From the cell containing the given text, extract its center point as (X, Y) coordinate. 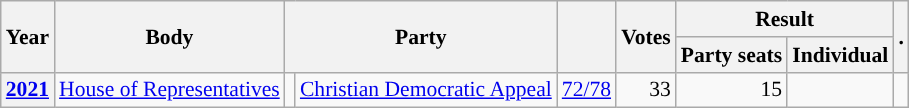
Individual (840, 55)
House of Representatives (170, 90)
. (901, 36)
Christian Democratic Appeal (426, 90)
2021 (28, 90)
72/78 (586, 90)
33 (646, 90)
Party seats (732, 55)
Result (785, 19)
Body (170, 36)
Party (421, 36)
Year (28, 36)
15 (732, 90)
Votes (646, 36)
